Locate the cell with the specified text and output its (X, Y) center coordinate. 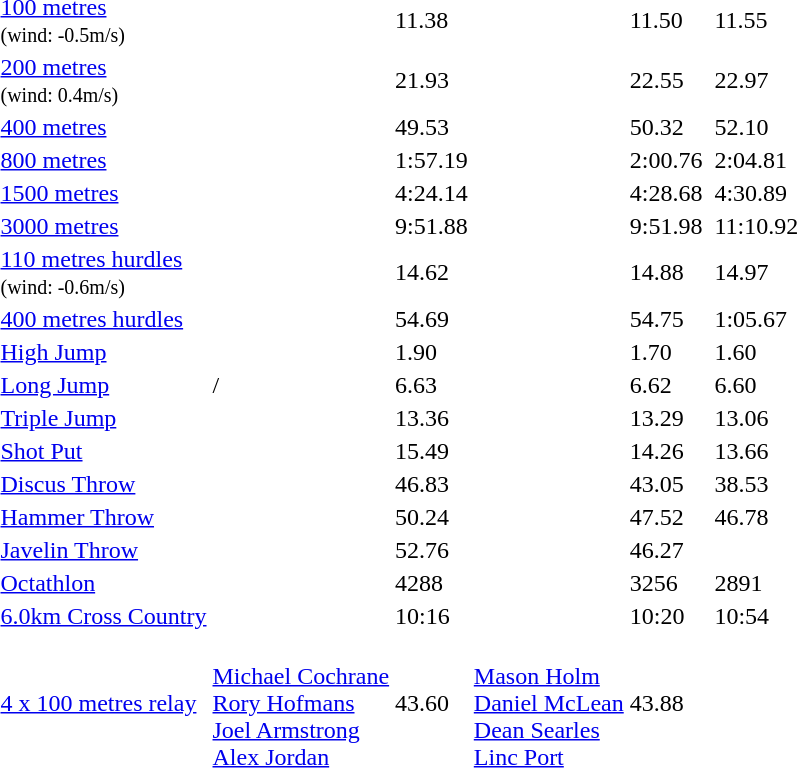
1.90 (432, 352)
9:51.98 (666, 226)
6.62 (666, 385)
2:00.76 (666, 160)
14.26 (666, 451)
22.55 (666, 80)
1:57.19 (432, 160)
50.24 (432, 517)
14.62 (432, 272)
3256 (666, 583)
10:20 (666, 616)
52.76 (432, 550)
14.88 (666, 272)
54.69 (432, 319)
46.83 (432, 484)
4:24.14 (432, 193)
15.49 (432, 451)
43.05 (666, 484)
49.53 (432, 127)
47.52 (666, 517)
/ (301, 385)
6.63 (432, 385)
21.93 (432, 80)
10:16 (432, 616)
54.75 (666, 319)
4:28.68 (666, 193)
50.32 (666, 127)
13.29 (666, 418)
1.70 (666, 352)
9:51.88 (432, 226)
46.27 (666, 550)
13.36 (432, 418)
4288 (432, 583)
